Find where the given text appears and provide that cell's center as (X, Y) coordinate. 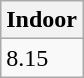
Indoor (42, 20)
8.15 (42, 58)
